Extract the [x, y] coordinate from the center of the cell holding the provided text.  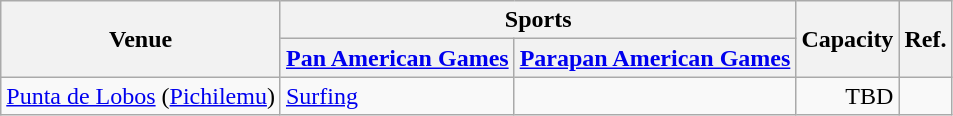
Parapan American Games [655, 58]
Ref. [926, 39]
Pan American Games [397, 58]
TBD [848, 96]
Venue [141, 39]
Punta de Lobos (Pichilemu) [141, 96]
Capacity [848, 39]
Surfing [397, 96]
Sports [538, 20]
